Provide the [X, Y] coordinate of the cell's center where the given text is located.  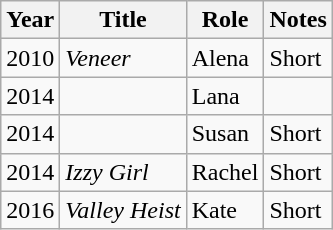
2010 [30, 58]
Title [123, 20]
Kate [225, 210]
Veneer [123, 58]
Alena [225, 58]
Rachel [225, 172]
Year [30, 20]
Role [225, 20]
Lana [225, 96]
Valley Heist [123, 210]
Izzy Girl [123, 172]
2016 [30, 210]
Notes [298, 20]
Susan [225, 134]
